Provide the [X, Y] coordinate of the cell's center where the given text is located.  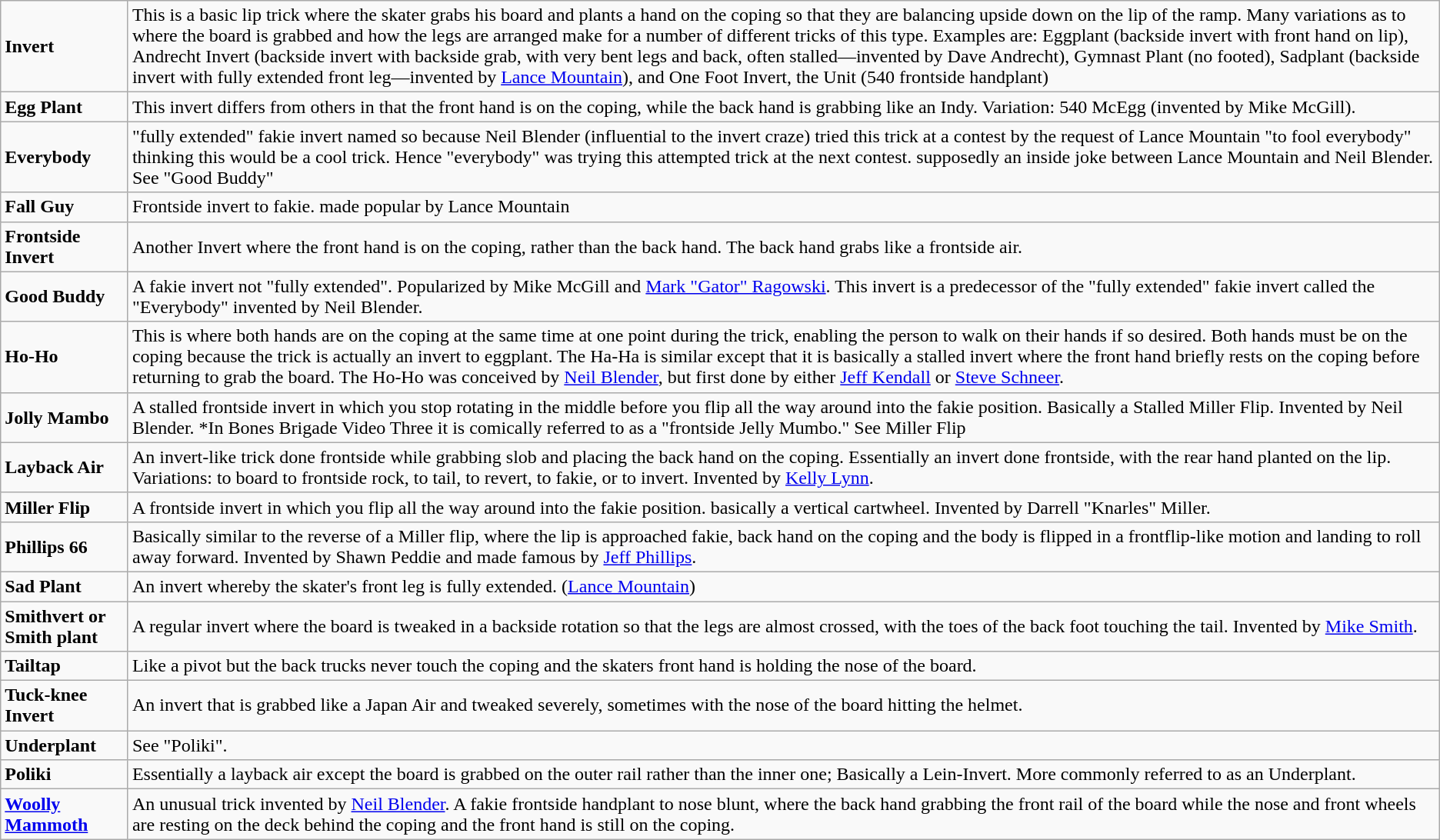
Poliki [65, 775]
Tailtap [65, 666]
Good Buddy [65, 297]
Fall Guy [65, 207]
Sad Plant [65, 586]
Woolly Mammoth [65, 814]
Miller Flip [65, 507]
Smithvert or Smith plant [65, 626]
Egg Plant [65, 107]
Layback Air [65, 468]
Ho-Ho [65, 357]
An invert whereby the skater's front leg is fully extended. (Lance Mountain) [783, 586]
Tuck-knee Invert [65, 706]
Phillips 66 [65, 546]
See "Poliki". [783, 745]
Like a pivot but the back trucks never touch the coping and the skaters front hand is holding the nose of the board. [783, 666]
Frontside Invert [65, 246]
An invert that is grabbed like a Japan Air and tweaked severely, sometimes with the nose of the board hitting the helmet. [783, 706]
Another Invert where the front hand is on the coping, rather than the back hand. The back hand grabs like a frontside air. [783, 246]
Underplant [65, 745]
Frontside invert to fakie. made popular by Lance Mountain [783, 207]
Invert [65, 46]
Everybody [65, 157]
Jolly Mambo [65, 417]
